Return (X, Y) of the center of cell containing provided text 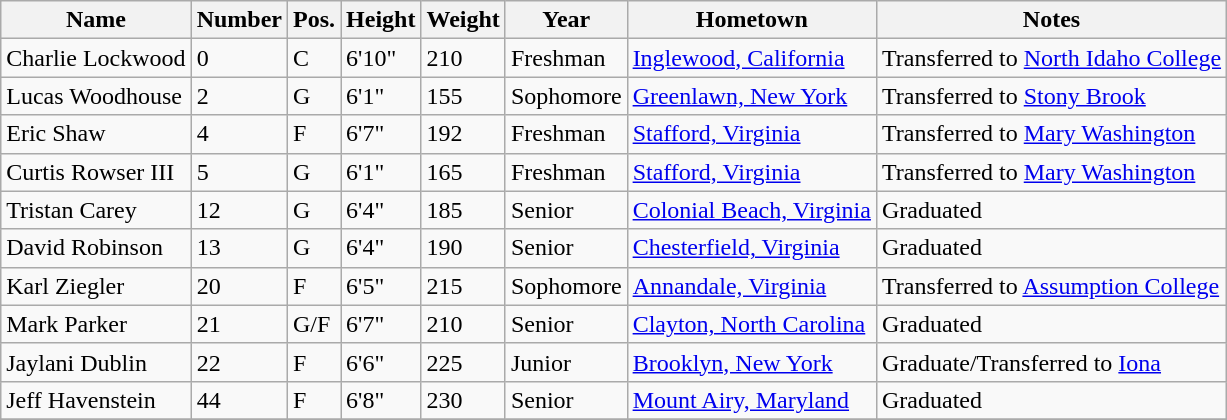
165 (463, 172)
192 (463, 134)
5 (239, 172)
6'10" (381, 58)
6'8" (381, 400)
4 (239, 134)
225 (463, 362)
Pos. (314, 20)
Transferred to Stony Brook (1051, 96)
Name (96, 20)
Tristan Carey (96, 210)
Graduate/Transferred to Iona (1051, 362)
Transferred to Assumption College (1051, 286)
6'5" (381, 286)
Notes (1051, 20)
Height (381, 20)
44 (239, 400)
Weight (463, 20)
Number (239, 20)
Lucas Woodhouse (96, 96)
Charlie Lockwood (96, 58)
20 (239, 286)
Junior (566, 362)
Jeff Havenstein (96, 400)
Annandale, Virginia (752, 286)
6'6" (381, 362)
155 (463, 96)
Jaylani Dublin (96, 362)
Karl Ziegler (96, 286)
Curtis Rowser III (96, 172)
215 (463, 286)
Brooklyn, New York (752, 362)
Chesterfield, Virginia (752, 248)
13 (239, 248)
Colonial Beach, Virginia (752, 210)
Mount Airy, Maryland (752, 400)
Year (566, 20)
Inglewood, California (752, 58)
185 (463, 210)
21 (239, 324)
2 (239, 96)
230 (463, 400)
Hometown (752, 20)
Transferred to North Idaho College (1051, 58)
David Robinson (96, 248)
0 (239, 58)
Greenlawn, New York (752, 96)
12 (239, 210)
190 (463, 248)
G/F (314, 324)
C (314, 58)
Mark Parker (96, 324)
Eric Shaw (96, 134)
Clayton, North Carolina (752, 324)
22 (239, 362)
